Return the (x, y) coordinate for the center point of the cell that contains the specified text.  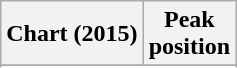
Chart (2015) (72, 34)
Peakposition (189, 34)
